Return the [x, y] coordinate for the center point of the cell that contains the specified text.  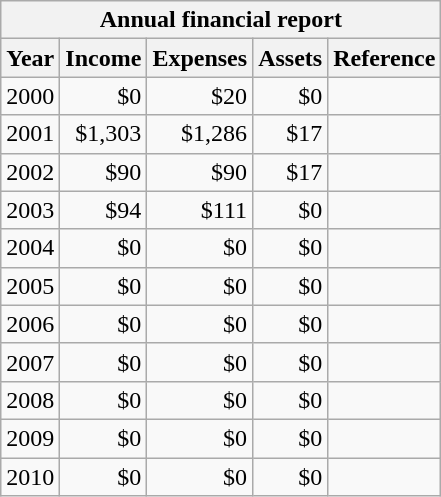
Annual financial report [221, 20]
2009 [30, 438]
2005 [30, 286]
2001 [30, 134]
$1,303 [104, 134]
$1,286 [200, 134]
2000 [30, 96]
$94 [104, 210]
Year [30, 58]
2002 [30, 172]
Reference [384, 58]
$111 [200, 210]
2010 [30, 477]
Income [104, 58]
2006 [30, 324]
2008 [30, 400]
$20 [200, 96]
2004 [30, 248]
Expenses [200, 58]
2007 [30, 362]
Assets [290, 58]
2003 [30, 210]
